Capture the cell that displays the provided text and extract its [X, Y] central coordinate. 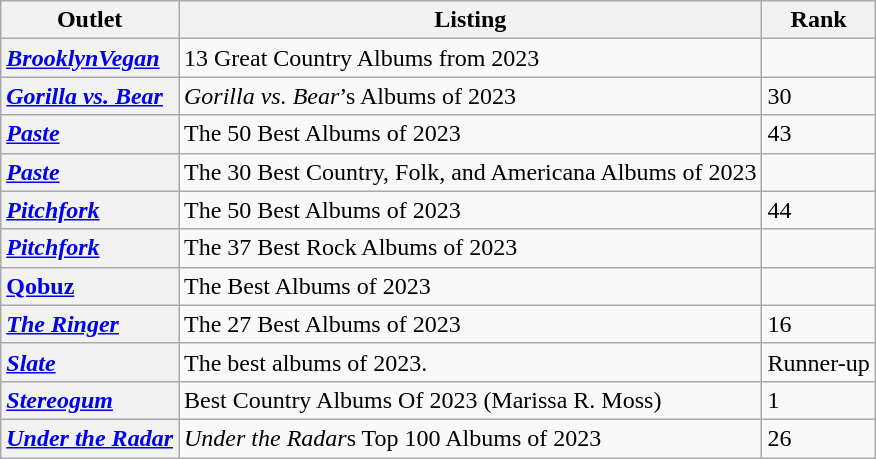
Listing [470, 20]
Slate [90, 362]
Runner-up [818, 362]
Under the Radar [90, 438]
Qobuz [90, 286]
The 30 Best Country, Folk, and Americana Albums of 2023 [470, 172]
26 [818, 438]
Rank [818, 20]
30 [818, 96]
Outlet [90, 20]
The best albums of 2023. [470, 362]
Stereogum [90, 400]
Best Country Albums Of 2023 (Marissa R. Moss) [470, 400]
Under the Radars Top 100 Albums of 2023 [470, 438]
BrooklynVegan [90, 58]
The 37 Best Rock Albums of 2023 [470, 248]
Gorilla vs. Bear’s Albums of 2023 [470, 96]
1 [818, 400]
Gorilla vs. Bear [90, 96]
The Best Albums of 2023 [470, 286]
43 [818, 134]
44 [818, 210]
13 Great Country Albums from 2023 [470, 58]
16 [818, 324]
The Ringer [90, 324]
The 27 Best Albums of 2023 [470, 324]
